Return (X, Y) of the center of cell containing provided text 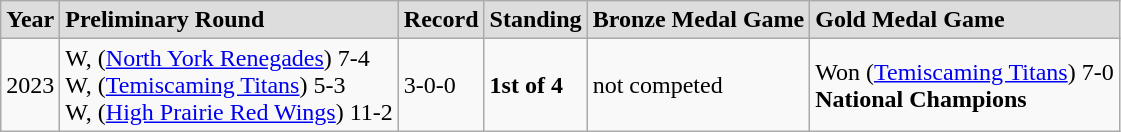
not competed (698, 85)
Gold Medal Game (964, 20)
Year (30, 20)
Won (Temiscaming Titans) 7-0 National Champions (964, 85)
1st of 4 (536, 85)
Preliminary Round (230, 20)
Record (441, 20)
Bronze Medal Game (698, 20)
W, (North York Renegades) 7-4W, (Temiscaming Titans) 5-3W, (High Prairie Red Wings) 11-2 (230, 85)
2023 (30, 85)
Standing (536, 20)
3-0-0 (441, 85)
